Return [X, Y] of the center of cell containing provided text 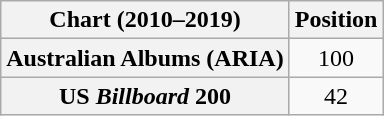
US Billboard 200 [145, 96]
Chart (2010–2019) [145, 20]
Australian Albums (ARIA) [145, 58]
Position [336, 20]
100 [336, 58]
42 [336, 96]
